Find where the given text appears and provide that cell's center as (x, y) coordinate. 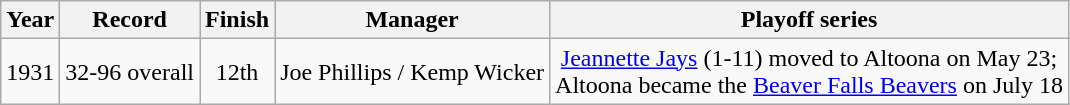
Year (30, 20)
32-96 overall (130, 72)
Playoff series (810, 20)
12th (238, 72)
Manager (412, 20)
1931 (30, 72)
Record (130, 20)
Jeannette Jays (1-11) moved to Altoona on May 23;Altoona became the Beaver Falls Beavers on July 18 (810, 72)
Finish (238, 20)
Joe Phillips / Kemp Wicker (412, 72)
